Find where the given text appears and provide that cell's center as (x, y) coordinate. 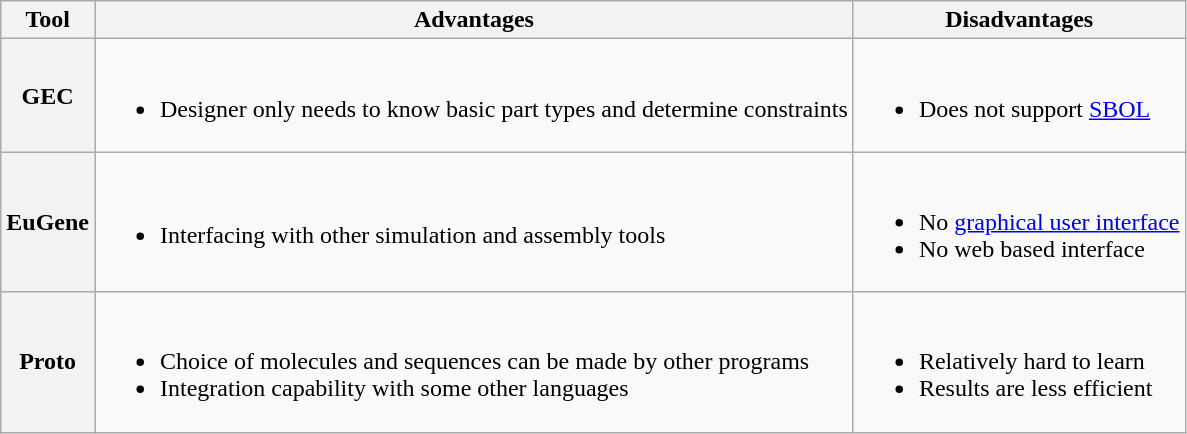
EuGene (48, 222)
Disadvantages (1019, 20)
Designer only needs to know basic part types and determine constraints (474, 96)
GEC (48, 96)
Relatively hard to learn Results are less efficient (1019, 362)
Tool (48, 20)
Choice of molecules and sequences can be made by other programsIntegration capability with some other languages (474, 362)
Interfacing with other simulation and assembly tools (474, 222)
Does not support SBOL (1019, 96)
No graphical user interfaceNo web based interface (1019, 222)
Proto (48, 362)
Advantages (474, 20)
